Output the [X, Y] coordinate of the center of the cell containing the given text.  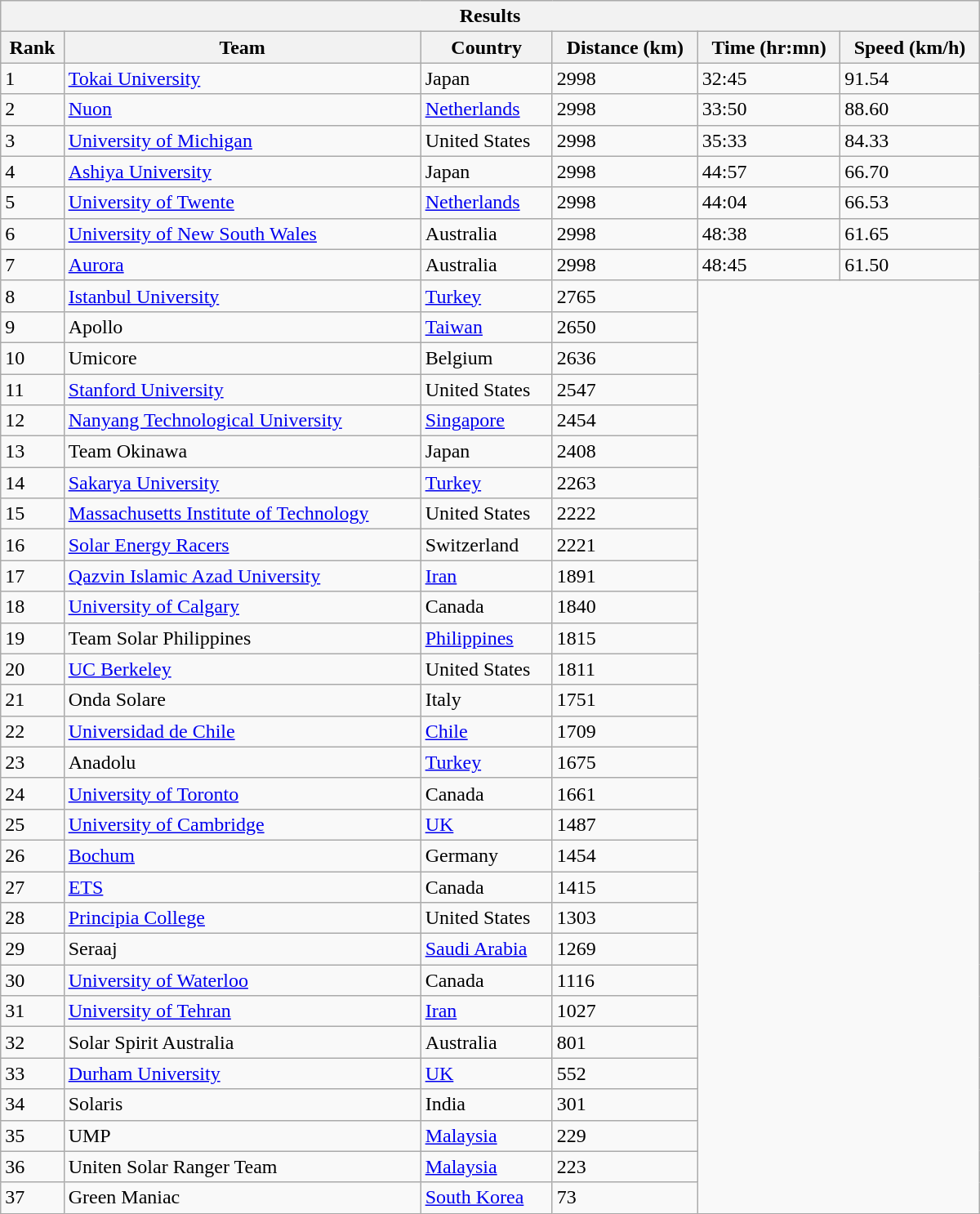
61.50 [910, 265]
Belgium [487, 358]
24 [33, 793]
801 [625, 1042]
Rank [33, 47]
Istanbul University [242, 296]
Principia College [242, 918]
Qazvin Islamic Azad University [242, 576]
Aurora [242, 265]
48:38 [768, 234]
Bochum [242, 855]
UMP [242, 1136]
Stanford University [242, 390]
552 [625, 1073]
1454 [625, 855]
Umicore [242, 358]
18 [33, 607]
University of Calgary [242, 607]
23 [33, 762]
Massachusetts Institute of Technology [242, 514]
19 [33, 638]
2 [33, 109]
48:45 [768, 265]
37 [33, 1198]
Chile [487, 731]
Nanyang Technological University [242, 421]
University of Cambridge [242, 824]
1 [33, 78]
University of New South Wales [242, 234]
2263 [625, 483]
2636 [625, 358]
1303 [625, 918]
Distance (km) [625, 47]
8 [33, 296]
South Korea [487, 1198]
44:57 [768, 172]
27 [33, 886]
Solaris [242, 1105]
Taiwan [487, 327]
Nuon [242, 109]
Seraaj [242, 949]
91.54 [910, 78]
Switzerland [487, 545]
1811 [625, 669]
66.70 [910, 172]
22 [33, 731]
84.33 [910, 141]
34 [33, 1105]
1751 [625, 700]
88.60 [910, 109]
32 [33, 1042]
2454 [625, 421]
Speed (km/h) [910, 47]
1815 [625, 638]
2408 [625, 452]
2221 [625, 545]
61.65 [910, 234]
UC Berkeley [242, 669]
Apollo [242, 327]
ETS [242, 886]
13 [33, 452]
University of Michigan [242, 141]
2650 [625, 327]
Green Maniac [242, 1198]
Team Solar Philippines [242, 638]
India [487, 1105]
66.53 [910, 203]
1415 [625, 886]
Onda Solare [242, 700]
University of Tehran [242, 1011]
1891 [625, 576]
Universidad de Chile [242, 731]
4 [33, 172]
Anadolu [242, 762]
7 [33, 265]
Results [490, 16]
1675 [625, 762]
1027 [625, 1011]
32:45 [768, 78]
12 [33, 421]
6 [33, 234]
28 [33, 918]
11 [33, 390]
Sakarya University [242, 483]
33:50 [768, 109]
33 [33, 1073]
73 [625, 1198]
Team Okinawa [242, 452]
10 [33, 358]
University of Twente [242, 203]
Philippines [487, 638]
15 [33, 514]
36 [33, 1167]
25 [33, 824]
2222 [625, 514]
31 [33, 1011]
Italy [487, 700]
1269 [625, 949]
14 [33, 483]
1661 [625, 793]
Tokai University [242, 78]
26 [33, 855]
2547 [625, 390]
9 [33, 327]
Ashiya University [242, 172]
223 [625, 1167]
Germany [487, 855]
1487 [625, 824]
Saudi Arabia [487, 949]
Durham University [242, 1073]
3 [33, 141]
20 [33, 669]
35:33 [768, 141]
University of Waterloo [242, 980]
Solar Energy Racers [242, 545]
17 [33, 576]
Solar Spirit Australia [242, 1042]
301 [625, 1105]
University of Toronto [242, 793]
35 [33, 1136]
16 [33, 545]
1840 [625, 607]
229 [625, 1136]
1116 [625, 980]
44:04 [768, 203]
Uniten Solar Ranger Team [242, 1167]
1709 [625, 731]
Time (hr:mn) [768, 47]
Singapore [487, 421]
21 [33, 700]
2765 [625, 296]
30 [33, 980]
5 [33, 203]
Team [242, 47]
29 [33, 949]
Country [487, 47]
